Find where the given text appears and provide that cell's center as (x, y) coordinate. 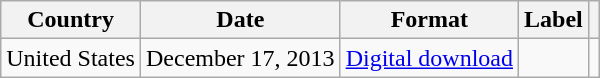
Date (240, 20)
United States (71, 58)
Format (429, 20)
Digital download (429, 58)
December 17, 2013 (240, 58)
Country (71, 20)
Label (554, 20)
